Locate the cell with the specified text and output its (x, y) center coordinate. 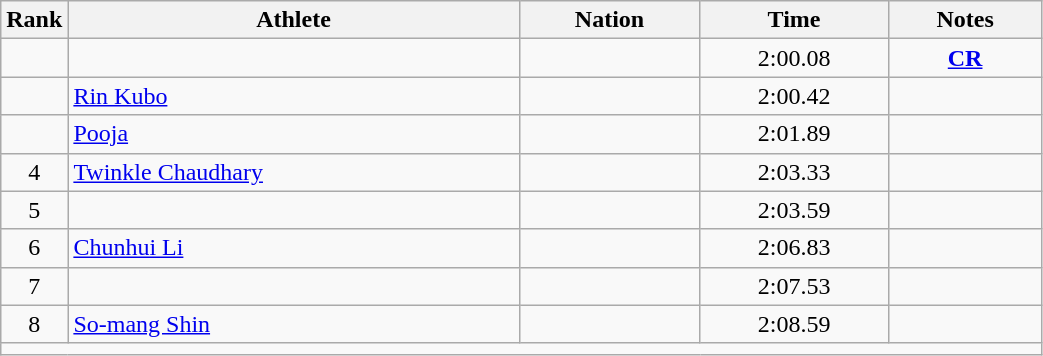
CR (965, 58)
2:03.59 (794, 210)
Nation (610, 20)
2:08.59 (794, 324)
Chunhui Li (294, 248)
2:03.33 (794, 172)
Athlete (294, 20)
Twinkle Chaudhary (294, 172)
7 (34, 286)
Pooja (294, 134)
2:01.89 (794, 134)
Notes (965, 20)
Time (794, 20)
5 (34, 210)
2:00.08 (794, 58)
2:00.42 (794, 96)
Rank (34, 20)
8 (34, 324)
2:07.53 (794, 286)
2:06.83 (794, 248)
6 (34, 248)
So-mang Shin (294, 324)
4 (34, 172)
Rin Kubo (294, 96)
